Find where the given text appears and provide that cell's center as [X, Y] coordinate. 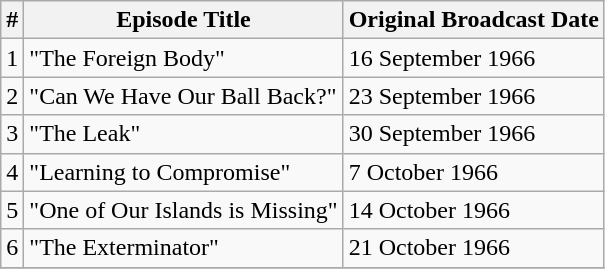
21 October 1966 [474, 248]
"The Leak" [184, 134]
"Can We Have Our Ball Back?" [184, 96]
"Learning to Compromise" [184, 172]
Episode Title [184, 20]
# [12, 20]
3 [12, 134]
30 September 1966 [474, 134]
14 October 1966 [474, 210]
5 [12, 210]
23 September 1966 [474, 96]
2 [12, 96]
7 October 1966 [474, 172]
4 [12, 172]
16 September 1966 [474, 58]
"The Exterminator" [184, 248]
"One of Our Islands is Missing" [184, 210]
"The Foreign Body" [184, 58]
6 [12, 248]
Original Broadcast Date [474, 20]
1 [12, 58]
